Identify which cell holds the provided text, then report its (X, Y) central coordinate. 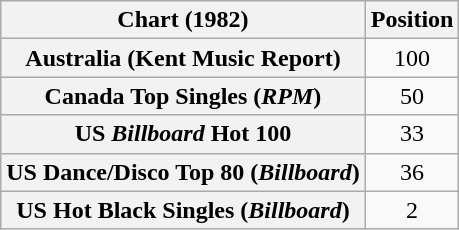
Chart (1982) (183, 20)
Australia (Kent Music Report) (183, 58)
33 (412, 134)
2 (412, 210)
50 (412, 96)
36 (412, 172)
Canada Top Singles (RPM) (183, 96)
US Hot Black Singles (Billboard) (183, 210)
Position (412, 20)
100 (412, 58)
US Dance/Disco Top 80 (Billboard) (183, 172)
US Billboard Hot 100 (183, 134)
